Return [x, y] of the center of cell containing provided text 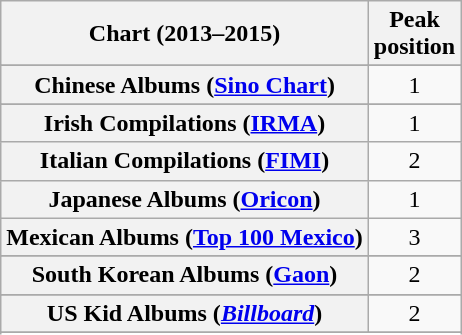
Japanese Albums (Oricon) [185, 199]
3 [414, 237]
US Kid Albums (Billboard) [185, 313]
Chart (2013–2015) [185, 34]
Peakposition [414, 34]
Italian Compilations (FIMI) [185, 161]
South Korean Albums (Gaon) [185, 275]
Mexican Albums (Top 100 Mexico) [185, 237]
Chinese Albums (Sino Chart) [185, 85]
Irish Compilations (IRMA) [185, 123]
